Find where the given text appears and provide that cell's center as (x, y) coordinate. 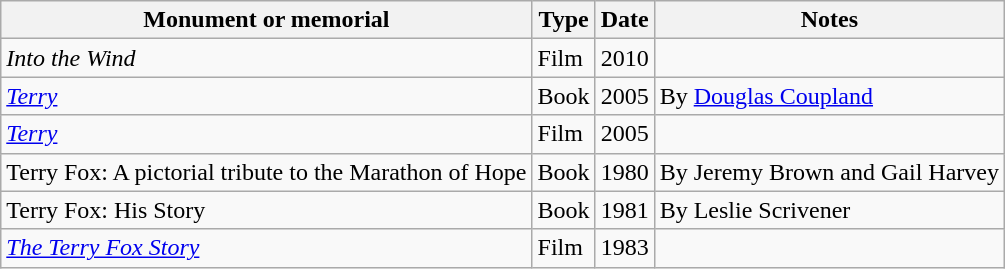
1983 (624, 248)
Terry Fox: A pictorial tribute to the Marathon of Hope (266, 172)
Monument or memorial (266, 20)
Into the Wind (266, 58)
Type (564, 20)
Date (624, 20)
By Jeremy Brown and Gail Harvey (829, 172)
Terry Fox: His Story (266, 210)
2010 (624, 58)
1980 (624, 172)
1981 (624, 210)
By Douglas Coupland (829, 96)
By Leslie Scrivener (829, 210)
The Terry Fox Story (266, 248)
Notes (829, 20)
